Scan for the cell matching the given text and deliver its [x, y] coordinate at center. 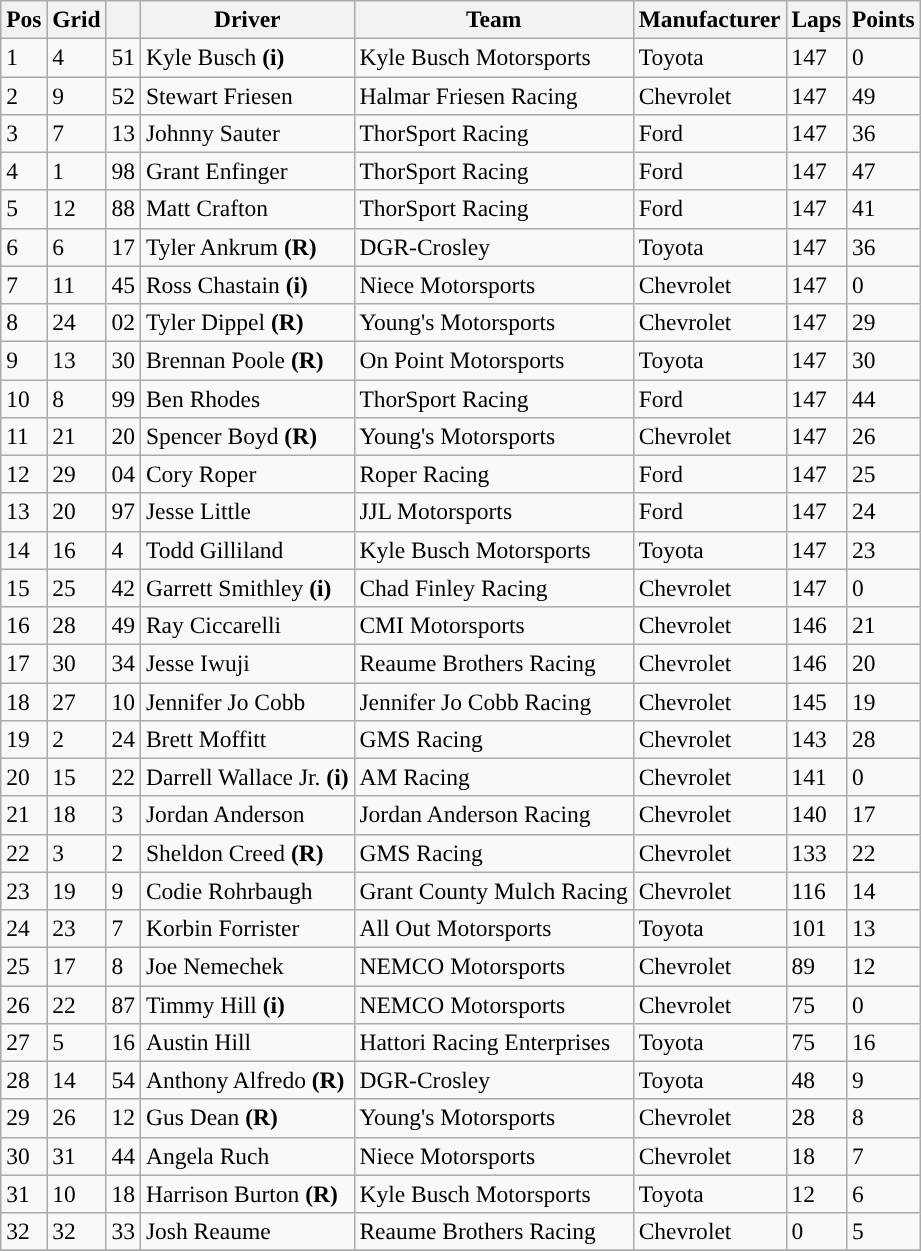
Tyler Dippel (R) [247, 322]
51 [123, 57]
Korbin Forrister [247, 928]
Jesse Iwuji [247, 663]
Brennan Poole (R) [247, 360]
AM Racing [494, 777]
Harrison Burton (R) [247, 1194]
Team [494, 19]
89 [816, 966]
Gus Dean (R) [247, 1118]
Chad Finley Racing [494, 588]
41 [884, 209]
52 [123, 95]
145 [816, 701]
101 [816, 928]
Ben Rhodes [247, 398]
Jordan Anderson [247, 815]
88 [123, 209]
Kyle Busch (i) [247, 57]
On Point Motorsports [494, 360]
99 [123, 398]
All Out Motorsports [494, 928]
Jesse Little [247, 512]
Joe Nemechek [247, 966]
Laps [816, 19]
45 [123, 285]
Stewart Friesen [247, 95]
34 [123, 663]
Jennifer Jo Cobb [247, 701]
Tyler Ankrum (R) [247, 247]
Austin Hill [247, 1042]
Todd Gilliland [247, 550]
02 [123, 322]
Codie Rohrbaugh [247, 891]
133 [816, 853]
Sheldon Creed (R) [247, 853]
Ray Ciccarelli [247, 625]
Jennifer Jo Cobb Racing [494, 701]
Josh Reaume [247, 1231]
140 [816, 815]
Jordan Anderson Racing [494, 815]
Johnny Sauter [247, 133]
Ross Chastain (i) [247, 285]
116 [816, 891]
Matt Crafton [247, 209]
04 [123, 474]
Halmar Friesen Racing [494, 95]
Grant Enfinger [247, 171]
Pos [24, 19]
Brett Moffitt [247, 739]
54 [123, 1080]
Driver [247, 19]
Anthony Alfredo (R) [247, 1080]
47 [884, 171]
Darrell Wallace Jr. (i) [247, 777]
Roper Racing [494, 474]
87 [123, 1004]
141 [816, 777]
CMI Motorsports [494, 625]
Timmy Hill (i) [247, 1004]
Cory Roper [247, 474]
Angela Ruch [247, 1156]
Manufacturer [710, 19]
Grid [76, 19]
Garrett Smithley (i) [247, 588]
98 [123, 171]
42 [123, 588]
Hattori Racing Enterprises [494, 1042]
Points [884, 19]
JJL Motorsports [494, 512]
97 [123, 512]
33 [123, 1231]
143 [816, 739]
48 [816, 1080]
Spencer Boyd (R) [247, 436]
Grant County Mulch Racing [494, 891]
